Determine the [X, Y] coordinate at the center of the cell enclosing the given text.  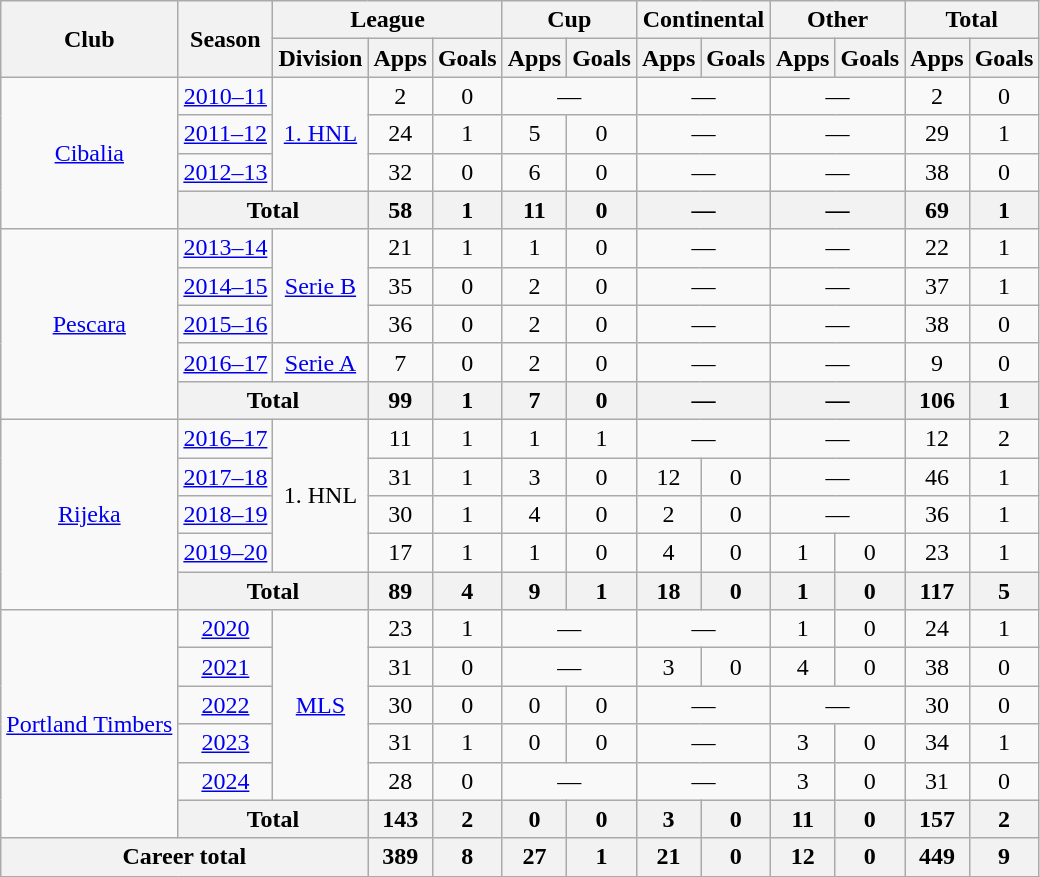
Career total [184, 857]
34 [937, 743]
2022 [226, 705]
157 [937, 819]
27 [534, 857]
58 [400, 210]
Pescara [90, 324]
Cibalia [90, 153]
17 [400, 553]
Portland Timbers [90, 724]
35 [400, 286]
6 [534, 172]
28 [400, 781]
2011–12 [226, 134]
Division [320, 58]
Club [90, 39]
117 [937, 591]
143 [400, 819]
Rijeka [90, 514]
89 [400, 591]
37 [937, 286]
8 [467, 857]
22 [937, 248]
2012–13 [226, 172]
Other [838, 20]
2023 [226, 743]
18 [668, 591]
Serie B [320, 286]
69 [937, 210]
2018–19 [226, 515]
Cup [569, 20]
29 [937, 134]
389 [400, 857]
MLS [320, 705]
Season [226, 39]
106 [937, 400]
46 [937, 477]
Serie A [320, 362]
2017–18 [226, 477]
2020 [226, 629]
2015–16 [226, 324]
Continental [703, 20]
32 [400, 172]
2014–15 [226, 286]
League [388, 20]
99 [400, 400]
2019–20 [226, 553]
449 [937, 857]
2021 [226, 667]
2013–14 [226, 248]
2024 [226, 781]
2010–11 [226, 96]
